Output the [X, Y] coordinate of the center of the cell containing the given text.  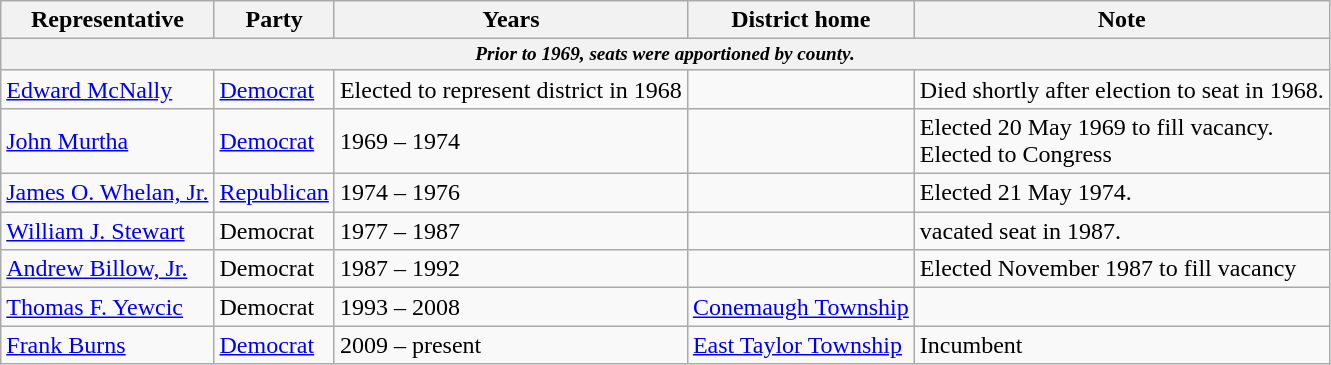
1993 – 2008 [510, 307]
1987 – 1992 [510, 269]
Years [510, 20]
Frank Burns [108, 345]
vacated seat in 1987. [1122, 231]
Republican [274, 193]
Thomas F. Yewcic [108, 307]
Representative [108, 20]
Elected 20 May 1969 to fill vacancy.Elected to Congress [1122, 142]
James O. Whelan, Jr. [108, 193]
1977 – 1987 [510, 231]
1974 – 1976 [510, 193]
Elected November 1987 to fill vacancy [1122, 269]
Conemaugh Township [800, 307]
Incumbent [1122, 345]
2009 – present [510, 345]
Note [1122, 20]
Elected 21 May 1974. [1122, 193]
1969 – 1974 [510, 142]
Party [274, 20]
John Murtha [108, 142]
East Taylor Township [800, 345]
William J. Stewart [108, 231]
Elected to represent district in 1968 [510, 89]
District home [800, 20]
Died shortly after election to seat in 1968. [1122, 89]
Andrew Billow, Jr. [108, 269]
Edward McNally [108, 89]
Prior to 1969, seats were apportioned by county. [666, 55]
